Identify which cell holds the provided text, then report its (x, y) central coordinate. 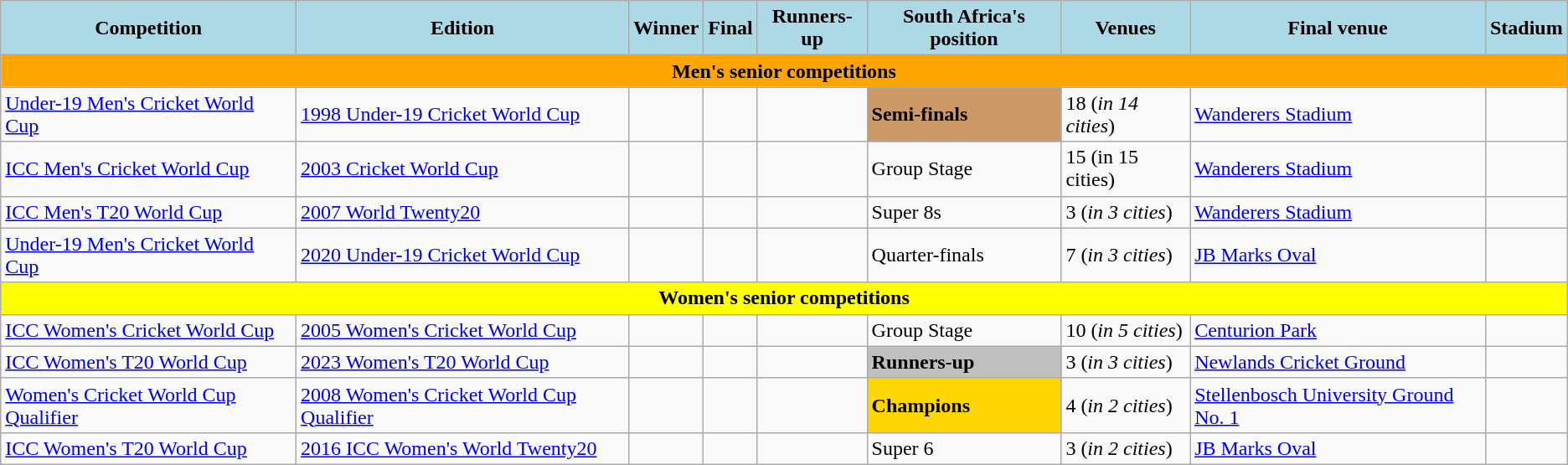
Champions (964, 406)
Super 6 (964, 448)
Stellenbosch University Ground No. 1 (1338, 406)
4 (in 2 cities) (1126, 406)
18 (in 14 cities) (1126, 114)
Quarter-finals (964, 255)
Final (730, 28)
Women's Cricket World Cup Qualifier (149, 406)
South Africa's position (964, 28)
1998 Under-19 Cricket World Cup (462, 114)
ICC Men's T20 World Cup (149, 212)
Venues (1126, 28)
2016 ICC Women's World Twenty20 (462, 448)
10 (in 5 cities) (1126, 330)
2008 Women's Cricket World Cup Qualifier (462, 406)
Newlands Cricket Ground (1338, 362)
ICC Women's Cricket World Cup (149, 330)
Competition (149, 28)
2007 World Twenty20 (462, 212)
Semi-finals (964, 114)
Edition (462, 28)
2003 Cricket World Cup (462, 169)
2005 Women's Cricket World Cup (462, 330)
ICC Men's Cricket World Cup (149, 169)
Men's senior competitions (784, 71)
Women's senior competitions (784, 298)
Centurion Park (1338, 330)
7 (in 3 cities) (1126, 255)
Super 8s (964, 212)
2023 Women's T20 World Cup (462, 362)
15 (in 15 cities) (1126, 169)
Winner (667, 28)
Final venue (1338, 28)
3 (in 2 cities) (1126, 448)
Stadium (1526, 28)
2020 Under-19 Cricket World Cup (462, 255)
